Extract the (x, y) coordinate from the center of the cell holding the provided text.  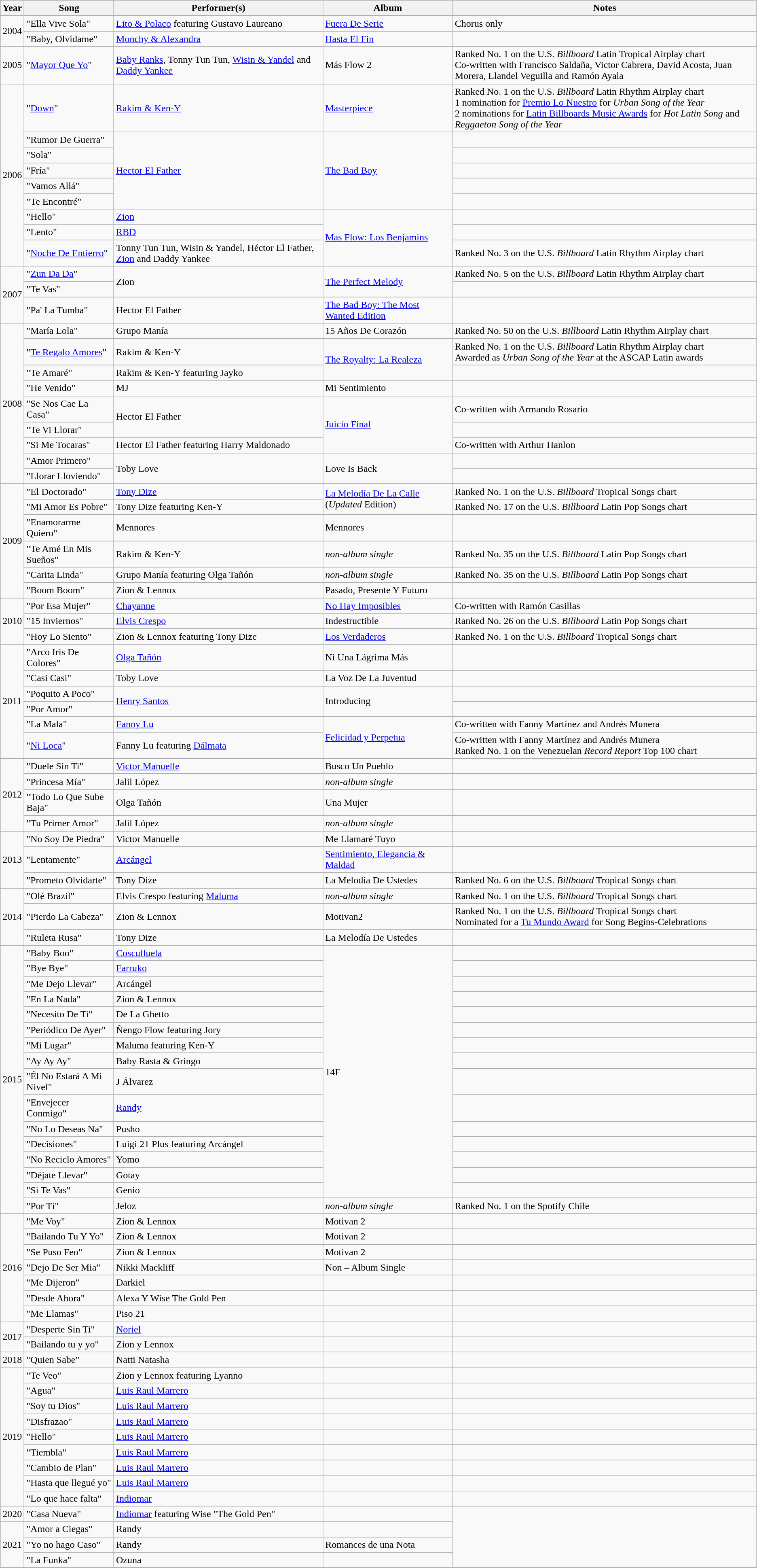
Ranked No. 5 on the U.S. Billboard Latin Rhythm Airplay chart (605, 274)
"Si Me Tocaras" (69, 445)
J Álvarez (218, 1081)
"Me Dijeron" (69, 1283)
Tony Dize featuring Ken-Y (218, 507)
"Princesa Mía" (69, 781)
Fuera De Serie (388, 23)
La Voz De La Juventud (388, 678)
Baby Rasta & Gringo (218, 1061)
Motivan2 (388, 917)
"No Soy De Piedra" (69, 839)
Me Llamaré Tuyo (388, 839)
"Cambio de Plan" (69, 1468)
"Amor Primero" (69, 460)
Love Is Back (388, 468)
"Me Llamas" (69, 1313)
Felicidad y Perpetua (388, 737)
Natti Natasha (218, 1360)
Gotay (218, 1175)
Pusho (218, 1129)
Romances de una Nota (388, 1545)
"Rumor De Guerra" (69, 140)
"Te Vas" (69, 289)
"Amor a Ciegas" (69, 1529)
Noriel (218, 1329)
"Baby Boo" (69, 953)
Co-written with Fanny Martínez and Andrés Munera Ranked No. 1 on the Venezuelan Record Report Top 100 chart (605, 745)
Introducing (388, 701)
Lito & Polaco featuring Gustavo Laureano (218, 23)
"Mayor Que Yo" (69, 65)
Indiomar (218, 1498)
Co-written with Ramón Casillas (605, 606)
14F (388, 1072)
"Tiembla" (69, 1452)
MJ (218, 388)
The Bad Boy: The Most Wanted Edition (388, 310)
Zion y Lennox featuring Lyanno (218, 1375)
"Se Nos Cae La Casa" (69, 409)
"Por Amor" (69, 709)
"Te Regalo Amores" (69, 352)
Ñengo Flow featuring Jory (218, 1030)
2015 (12, 1080)
2014 (12, 917)
Jeloz (218, 1206)
Ranked No. 50 on the U.S. Billboard Latin Rhythm Airplay chart (605, 331)
"Lento" (69, 232)
"Bailando Tu Y Yo" (69, 1237)
"Casi Casi" (69, 678)
Notes (605, 8)
Mas Flow: Los Benjamins (388, 237)
2008 (12, 404)
"Ruleta Rusa" (69, 938)
"Decisiones" (69, 1144)
"La Funka" (69, 1560)
2017 (12, 1337)
"Hoy Lo Siento" (69, 637)
"Olé Brazil" (69, 896)
The Bad Boy (388, 170)
2018 (12, 1360)
Hector El Father featuring Harry Maldonado (218, 445)
"Pierdo La Cabeza" (69, 917)
"Desperte Sin Ti" (69, 1329)
"Disfrazao" (69, 1422)
Genio (218, 1190)
"Sola" (69, 155)
"Periódico De Ayer" (69, 1030)
"Dejo De Ser Mia" (69, 1267)
Non – Album Single (388, 1267)
Zion y Lennox (218, 1344)
2020 (12, 1514)
Hasta El Fin (388, 39)
"Soy tu Dios" (69, 1406)
Masterpiece (388, 108)
No Hay Imposibles (388, 606)
2009 (12, 541)
"Por Tí" (69, 1206)
"Baby, Olvídame" (69, 39)
2006 (12, 175)
"Te Amé En Mis Sueños" (69, 554)
Performer(s) (218, 8)
"Yo no hago Caso" (69, 1545)
Grupo Manía featuring Olga Tañón (218, 575)
"Me Dejo Llevar" (69, 984)
Alexa Y Wise The Gold Pen (218, 1298)
2010 (12, 621)
"Down" (69, 108)
"Mi Lugar" (69, 1045)
"Te Amaré" (69, 373)
Mi Sentimiento (388, 388)
2011 (12, 701)
The Royalty: La Realeza (388, 359)
"Enamorarme Quiero" (69, 528)
"No Lo Deseas Na" (69, 1129)
Juicio Final (388, 424)
De La Ghetto (218, 1014)
"La Mala" (69, 724)
2005 (12, 65)
"En La Nada" (69, 999)
2019 (12, 1437)
"Arco Iris De Colores" (69, 657)
"Poquito A Poco" (69, 694)
Song (69, 8)
Ni Una Lágrima Más (388, 657)
"Te Encontré" (69, 201)
"Envejecer Conmigo" (69, 1108)
Co-written with Armando Rosario (605, 409)
"No Reciclo Amores" (69, 1160)
Chorus only (605, 23)
Darkiel (218, 1283)
"El Doctorado" (69, 491)
Tonny Tun Tun, Wisin & Yandel, Héctor El Father, Zion and Daddy Yankee (218, 252)
Ranked No. 17 on the U.S. Billboard Latin Pop Songs chart (605, 507)
"Vamos Allá" (69, 186)
"María Lola" (69, 331)
"Boom Boom" (69, 590)
"Ay Ay Ay" (69, 1061)
15 Años De Corazón (388, 331)
"Tu Primer Amor" (69, 823)
"Noche De Entierro" (69, 252)
"Casa Nueva" (69, 1514)
Year (12, 8)
"Zun Da Da" (69, 274)
Fanny Lu featuring Dálmata (218, 745)
"Bailando tu y yo" (69, 1344)
Grupo Manía (218, 331)
"Él No Estará A Mi Nivel" (69, 1081)
"Desde Ahora" (69, 1298)
2007 (12, 295)
"Te Vi Llorar" (69, 430)
"Me Voy" (69, 1221)
Ranked No. 1 on the U.S. Billboard Latin Rhythm Airplay chart Awarded as Urban Song of the Year at the ASCAP Latin awards (605, 352)
Maluma featuring Ken-Y (218, 1045)
Ranked No. 1 on the U.S. Billboard Tropical Songs chartNominated for a Tu Mundo Award for Song Begins-Celebrations (605, 917)
Rakim & Ken-Y featuring Jayko (218, 373)
"Por Esa Mujer" (69, 606)
"Ella Vive Sola" (69, 23)
Co-written with Fanny Martínez and Andrés Munera (605, 724)
Sentimiento, Elegancia & Maldad (388, 859)
"Si Te Vas" (69, 1190)
Piso 21 (218, 1313)
2012 (12, 795)
"Ni Loca" (69, 745)
"Necesito De Ti" (69, 1014)
Luigi 21 Plus featuring Arcángel (218, 1144)
Cosculluela (218, 953)
Album (388, 8)
Elvis Crespo (218, 621)
"Bye Bye" (69, 968)
"Lentamente" (69, 859)
"Agua" (69, 1391)
Yomo (218, 1160)
2013 (12, 859)
"Carita Linda" (69, 575)
"Pa' La Tumba" (69, 310)
Nikki Mackliff (218, 1267)
Más Flow 2 (388, 65)
Los Verdaderos (388, 637)
The Perfect Melody (388, 282)
"He Venido" (69, 388)
Fanny Lu (218, 724)
Henry Santos (218, 701)
Co-written with Arthur Hanlon (605, 445)
Ranked No. 6 on the U.S. Billboard Tropical Songs chart (605, 881)
2016 (12, 1267)
"Duele Sin Ti" (69, 766)
"Llorar Lloviendo" (69, 476)
2004 (12, 31)
Chayanne (218, 606)
"Hasta que llegué yo" (69, 1483)
Ozuna (218, 1560)
"Te Veo" (69, 1375)
2021 (12, 1545)
Indestructible (388, 621)
"Se Puso Feo" (69, 1252)
"Déjate Llevar" (69, 1175)
Ranked No. 3 on the U.S. Billboard Latin Rhythm Airplay chart (605, 252)
Farruko (218, 968)
Baby Ranks, Tonny Tun Tun, Wisin & Yandel and Daddy Yankee (218, 65)
Indiomar featuring Wise "The Gold Pen" (218, 1514)
Ranked No. 26 on the U.S. Billboard Latin Pop Songs chart (605, 621)
"Mi Amor Es Pobre" (69, 507)
"Prometo Olvidarte" (69, 881)
Monchy & Alexandra (218, 39)
RBD (218, 232)
Zion & Lennox featuring Tony Dize (218, 637)
"Quien Sabe" (69, 1360)
La Melodía De La Calle (Updated Edition) (388, 499)
"15 Inviernos" (69, 621)
Ranked No. 1 on the Spotify Chile (605, 1206)
Elvis Crespo featuring Maluma (218, 896)
Busco Un Pueblo (388, 766)
Una Mujer (388, 802)
Pasado, Presente Y Futuro (388, 590)
"Todo Lo Que Sube Baja" (69, 802)
"Lo que hace falta" (69, 1498)
"Fría" (69, 170)
